Detect which cell encompasses the target text, then output its (x, y) center coordinate. 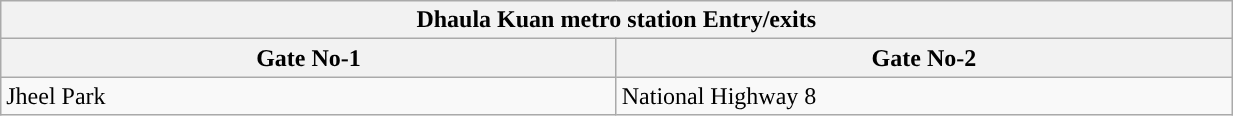
Dhaula Kuan metro station Entry/exits (616, 20)
Gate No-1 (308, 58)
Jheel Park (308, 96)
Gate No-2 (924, 58)
National Highway 8 (924, 96)
